Determine the (X, Y) coordinate at the center of the cell enclosing the given text.  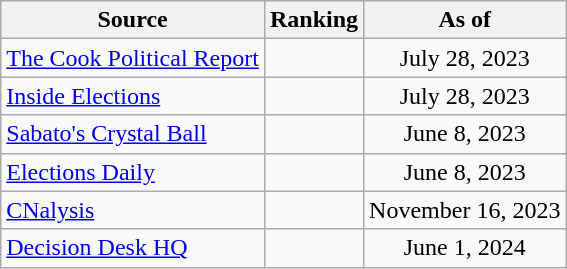
Ranking (314, 20)
Sabato's Crystal Ball (133, 134)
Decision Desk HQ (133, 248)
CNalysis (133, 210)
As of (465, 20)
The Cook Political Report (133, 58)
Source (133, 20)
June 1, 2024 (465, 248)
November 16, 2023 (465, 210)
Inside Elections (133, 96)
Elections Daily (133, 172)
